Scan for the cell matching the given text and deliver its (x, y) coordinate at center. 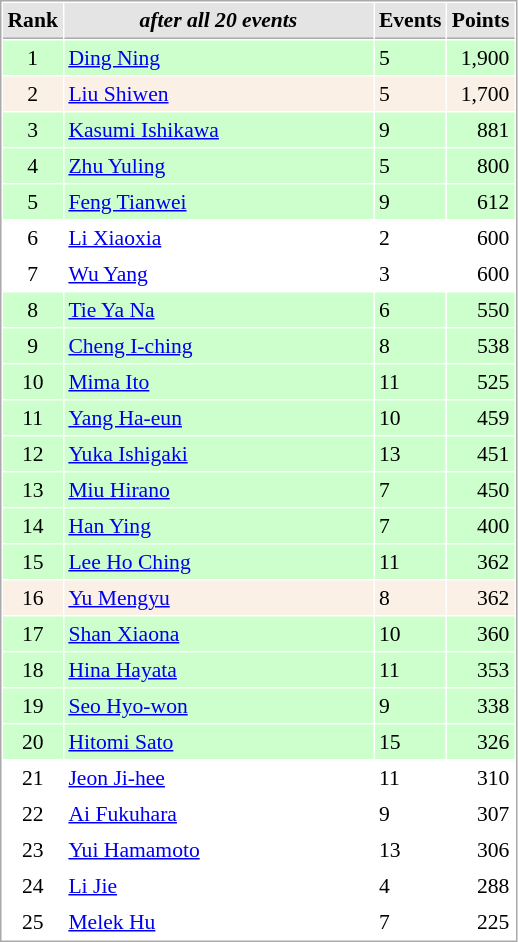
Events (410, 21)
22 (32, 813)
Feng Tianwei (218, 201)
459 (480, 417)
Yui Hamamoto (218, 849)
450 (480, 489)
19 (32, 705)
12 (32, 453)
612 (480, 201)
18 (32, 669)
Kasumi Ishikawa (218, 129)
307 (480, 813)
338 (480, 705)
1,900 (480, 57)
Points (480, 21)
Melek Hu (218, 921)
451 (480, 453)
310 (480, 777)
Yuka Ishigaki (218, 453)
Yang Ha-eun (218, 417)
Mima Ito (218, 381)
Ding Ning (218, 57)
Zhu Yuling (218, 165)
Lee Ho Ching (218, 561)
1,700 (480, 93)
21 (32, 777)
538 (480, 345)
Tie Ya Na (218, 309)
25 (32, 921)
525 (480, 381)
360 (480, 633)
Hina Hayata (218, 669)
23 (32, 849)
1 (32, 57)
Jeon Ji-hee (218, 777)
24 (32, 885)
14 (32, 525)
881 (480, 129)
225 (480, 921)
Shan Xiaona (218, 633)
326 (480, 741)
16 (32, 597)
Rank (32, 21)
Liu Shiwen (218, 93)
Li Jie (218, 885)
306 (480, 849)
800 (480, 165)
Seo Hyo-won (218, 705)
Yu Mengyu (218, 597)
Ai Fukuhara (218, 813)
Han Ying (218, 525)
Cheng I-ching (218, 345)
353 (480, 669)
after all 20 events (218, 21)
17 (32, 633)
550 (480, 309)
288 (480, 885)
Hitomi Sato (218, 741)
Wu Yang (218, 273)
20 (32, 741)
Li Xiaoxia (218, 237)
Miu Hirano (218, 489)
400 (480, 525)
